Return (X, Y) of the center of cell containing provided text 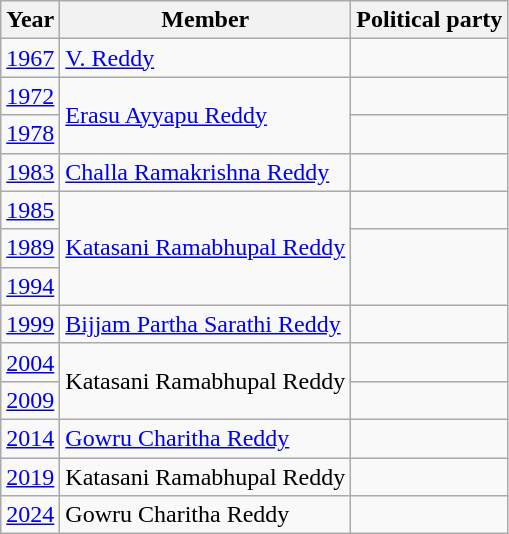
2024 (30, 515)
Year (30, 20)
1972 (30, 96)
2004 (30, 362)
Erasu Ayyapu Reddy (206, 115)
2019 (30, 477)
1978 (30, 134)
1999 (30, 324)
Challa Ramakrishna Reddy (206, 172)
1989 (30, 248)
2009 (30, 400)
1967 (30, 58)
2014 (30, 438)
V. Reddy (206, 58)
Political party (430, 20)
1994 (30, 286)
Bijjam Partha Sarathi Reddy (206, 324)
Member (206, 20)
1983 (30, 172)
1985 (30, 210)
